From the cell containing the given text, extract its center point as [x, y] coordinate. 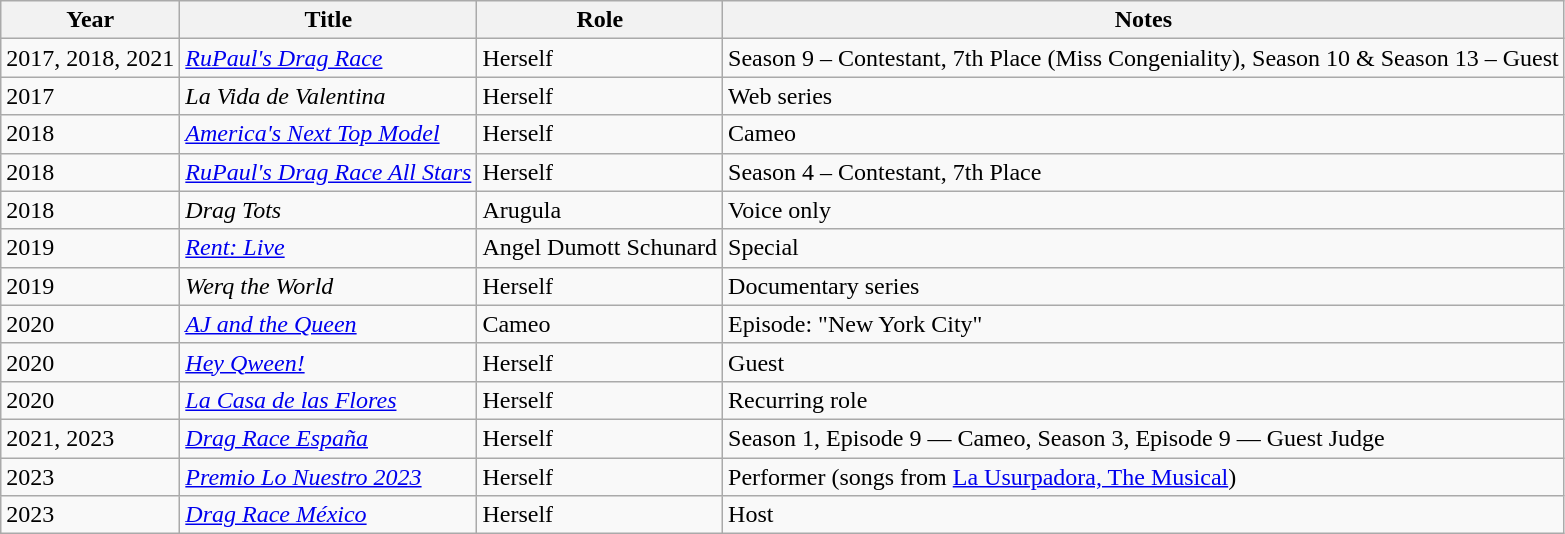
Arugula [600, 210]
America's Next Top Model [328, 134]
Guest [1144, 362]
Season 4 – Contestant, 7th Place [1144, 172]
Premio Lo Nuestro 2023 [328, 477]
Hey Qween! [328, 362]
Recurring role [1144, 400]
Performer (songs from La Usurpadora, The Musical) [1144, 477]
La Vida de Valentina [328, 96]
2021, 2023 [90, 438]
Angel Dumott Schunard [600, 248]
AJ and the Queen [328, 324]
Episode: "New York City" [1144, 324]
Drag Race España [328, 438]
RuPaul's Drag Race All Stars [328, 172]
RuPaul's Drag Race [328, 58]
Werq the World [328, 286]
Drag Race México [328, 515]
Documentary series [1144, 286]
Season 1, Episode 9 — Cameo, Season 3, Episode 9 — Guest Judge [1144, 438]
Special [1144, 248]
Season 9 – Contestant, 7th Place (Miss Congeniality), Season 10 & Season 13 – Guest [1144, 58]
Notes [1144, 20]
Title [328, 20]
Web series [1144, 96]
La Casa de las Flores [328, 400]
Year [90, 20]
Host [1144, 515]
Role [600, 20]
2017, 2018, 2021 [90, 58]
Voice only [1144, 210]
2017 [90, 96]
Rent: Live [328, 248]
Drag Tots [328, 210]
